Determine the [x, y] coordinate at the center of the cell enclosing the given text.  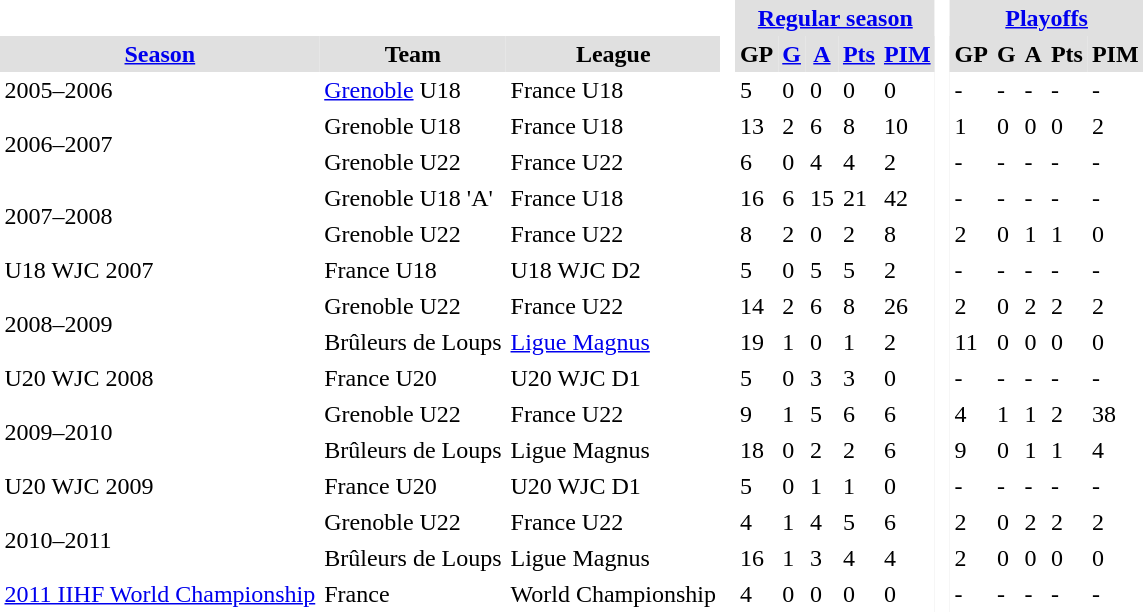
13 [756, 126]
U20 WJC 2008 [160, 378]
U20 WJC 2009 [160, 486]
19 [756, 342]
2005–2006 [160, 90]
10 [907, 126]
Team [413, 54]
2009–2010 [160, 432]
France [413, 594]
38 [1115, 414]
15 [822, 198]
Season [160, 54]
11 [971, 342]
Grenoble U18 'A' [413, 198]
World Championship [613, 594]
2008–2009 [160, 324]
League [613, 54]
21 [858, 198]
2011 IIHF World Championship [160, 594]
Playoffs [1046, 18]
Regular season [835, 18]
18 [756, 450]
14 [756, 306]
U18 WJC D2 [613, 270]
U18 WJC 2007 [160, 270]
26 [907, 306]
42 [907, 198]
2006–2007 [160, 144]
2007–2008 [160, 216]
2010–2011 [160, 540]
